Provide the [X, Y] coordinate of the cell's center where the given text is located.  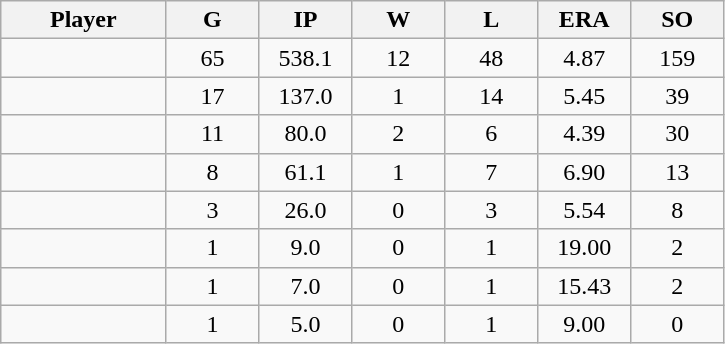
5.45 [584, 96]
4.39 [584, 134]
80.0 [306, 134]
12 [398, 58]
30 [678, 134]
48 [492, 58]
13 [678, 172]
19.00 [584, 248]
6 [492, 134]
5.0 [306, 324]
137.0 [306, 96]
SO [678, 20]
14 [492, 96]
26.0 [306, 210]
5.54 [584, 210]
G [212, 20]
IP [306, 20]
L [492, 20]
7.0 [306, 286]
65 [212, 58]
7 [492, 172]
Player [84, 20]
11 [212, 134]
61.1 [306, 172]
39 [678, 96]
17 [212, 96]
4.87 [584, 58]
15.43 [584, 286]
ERA [584, 20]
9.00 [584, 324]
159 [678, 58]
W [398, 20]
538.1 [306, 58]
9.0 [306, 248]
6.90 [584, 172]
